Determine the [x, y] coordinate at the center of the cell enclosing the given text.  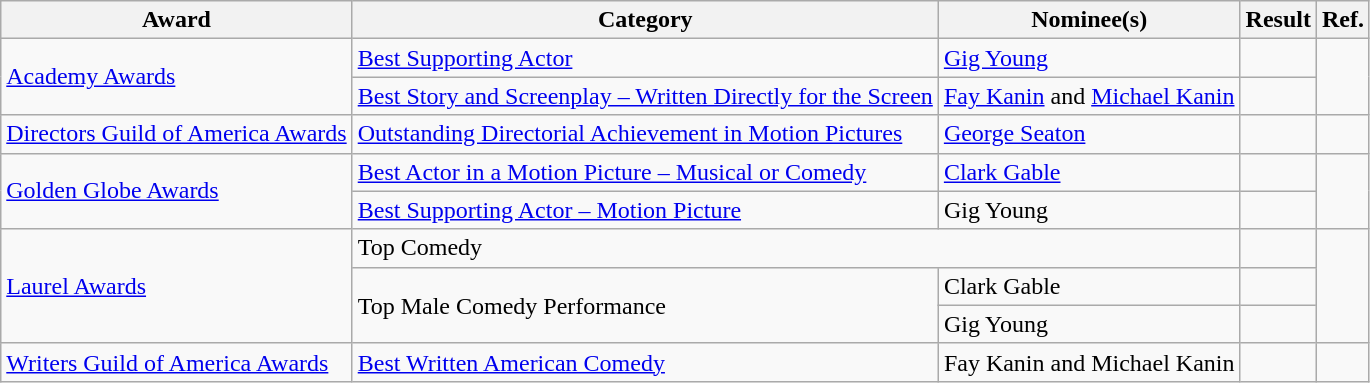
Writers Guild of America Awards [176, 362]
Best Supporting Actor [645, 58]
Golden Globe Awards [176, 191]
Best Actor in a Motion Picture – Musical or Comedy [645, 172]
Laurel Awards [176, 286]
Best Story and Screenplay – Written Directly for the Screen [645, 96]
Top Comedy [796, 248]
Academy Awards [176, 77]
Top Male Comedy Performance [645, 305]
Best Written American Comedy [645, 362]
Result [1278, 20]
Outstanding Directorial Achievement in Motion Pictures [645, 134]
Nominee(s) [1089, 20]
Best Supporting Actor – Motion Picture [645, 210]
Award [176, 20]
Ref. [1342, 20]
Directors Guild of America Awards [176, 134]
Category [645, 20]
George Seaton [1089, 134]
